Return the (X, Y) coordinate for the center point of the cell that contains the specified text.  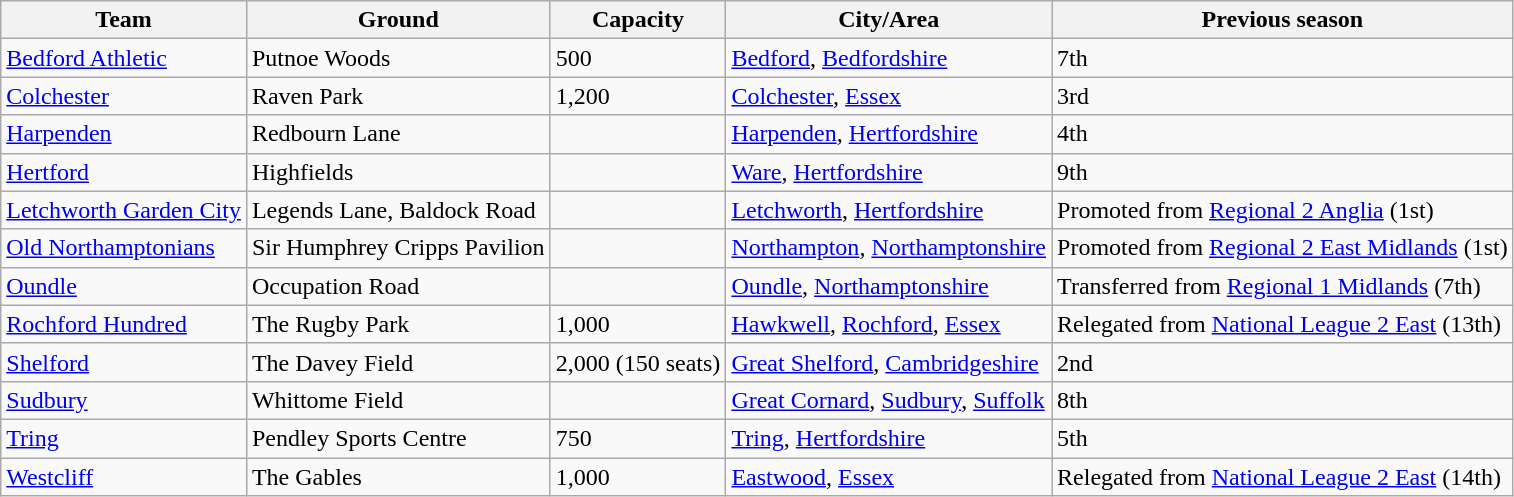
The Rugby Park (398, 324)
City/Area (889, 20)
Bedford, Bedfordshire (889, 58)
2,000 (150 seats) (638, 362)
Shelford (124, 362)
Westcliff (124, 477)
Whittome Field (398, 400)
1,200 (638, 96)
7th (1283, 58)
Old Northamptonians (124, 248)
Transferred from Regional 1 Midlands (7th) (1283, 286)
5th (1283, 438)
Great Shelford, Cambridgeshire (889, 362)
9th (1283, 172)
Rochford Hundred (124, 324)
Oundle, Northamptonshire (889, 286)
Letchworth, Hertfordshire (889, 210)
Tring, Hertfordshire (889, 438)
Eastwood, Essex (889, 477)
8th (1283, 400)
Ground (398, 20)
Northampton, Northamptonshire (889, 248)
2nd (1283, 362)
Highfields (398, 172)
Redbourn Lane (398, 134)
Capacity (638, 20)
Putnoe Woods (398, 58)
Relegated from National League 2 East (13th) (1283, 324)
Harpenden (124, 134)
Sir Humphrey Cripps Pavilion (398, 248)
Letchworth Garden City (124, 210)
The Davey Field (398, 362)
Tring (124, 438)
Harpenden, Hertfordshire (889, 134)
Sudbury (124, 400)
Legends Lane, Baldock Road (398, 210)
Colchester, Essex (889, 96)
Hawkwell, Rochford, Essex (889, 324)
Bedford Athletic (124, 58)
750 (638, 438)
Team (124, 20)
Oundle (124, 286)
Promoted from Regional 2 Anglia (1st) (1283, 210)
Colchester (124, 96)
500 (638, 58)
Previous season (1283, 20)
Relegated from National League 2 East (14th) (1283, 477)
4th (1283, 134)
3rd (1283, 96)
Ware, Hertfordshire (889, 172)
Pendley Sports Centre (398, 438)
Occupation Road (398, 286)
Hertford (124, 172)
Raven Park (398, 96)
Promoted from Regional 2 East Midlands (1st) (1283, 248)
Great Cornard, Sudbury, Suffolk (889, 400)
The Gables (398, 477)
